Locate the cell with the specified text and output its [x, y] center coordinate. 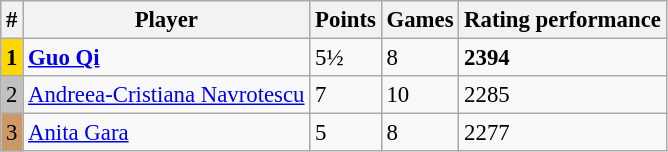
Games [420, 20]
Rating performance [562, 20]
5 [346, 133]
2285 [562, 95]
10 [420, 95]
Anita Gara [166, 133]
Andreea-Cristiana Navrotescu [166, 95]
7 [346, 95]
Points [346, 20]
Player [166, 20]
2 [12, 95]
1 [12, 58]
2394 [562, 58]
# [12, 20]
3 [12, 133]
2277 [562, 133]
5½ [346, 58]
Guo Qi [166, 58]
